Provide the [x, y] coordinate of the cell's center where the given text is located.  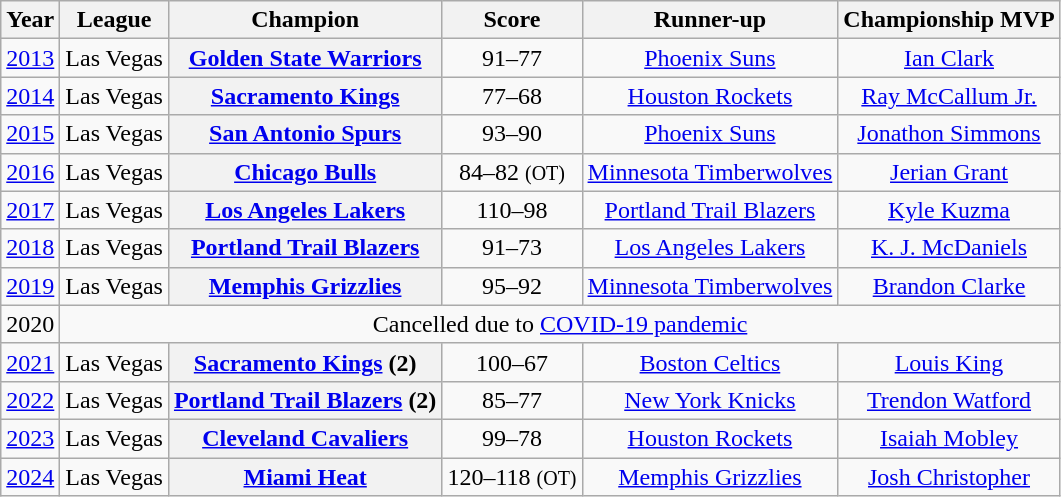
2019 [30, 286]
Year [30, 20]
77–68 [512, 96]
League [114, 20]
Trendon Watford [949, 400]
Miami Heat [304, 477]
91–77 [512, 58]
Sacramento Kings (2) [304, 362]
2023 [30, 438]
2017 [30, 210]
85–77 [512, 400]
2014 [30, 96]
99–78 [512, 438]
Sacramento Kings [304, 96]
Champion [304, 20]
110–98 [512, 210]
Chicago Bulls [304, 172]
Jerian Grant [949, 172]
2021 [30, 362]
San Antonio Spurs [304, 134]
84–82 (OT) [512, 172]
2022 [30, 400]
Josh Christopher [949, 477]
100–67 [512, 362]
Ray McCallum Jr. [949, 96]
Brandon Clarke [949, 286]
Golden State Warriors [304, 58]
New York Knicks [710, 400]
Cleveland Cavaliers [304, 438]
91–73 [512, 248]
95–92 [512, 286]
Cancelled due to COVID-19 pandemic [560, 324]
2018 [30, 248]
2020 [30, 324]
2016 [30, 172]
93–90 [512, 134]
2024 [30, 477]
Score [512, 20]
Portland Trail Blazers (2) [304, 400]
Kyle Kuzma [949, 210]
Championship MVP [949, 20]
K. J. McDaniels [949, 248]
Louis King [949, 362]
Jonathon Simmons [949, 134]
Ian Clark [949, 58]
2015 [30, 134]
Runner-up [710, 20]
Isaiah Mobley [949, 438]
Boston Celtics [710, 362]
2013 [30, 58]
120–118 (OT) [512, 477]
